Find where the given text appears and provide that cell's center as (X, Y) coordinate. 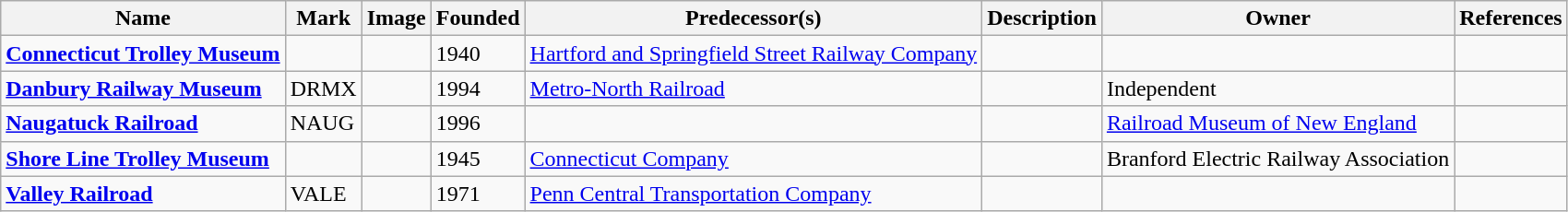
Connecticut Trolley Museum (143, 53)
Image (397, 18)
Penn Central Transportation Company (754, 194)
Founded (478, 18)
Valley Railroad (143, 194)
Railroad Museum of New England (1277, 124)
Branford Electric Railway Association (1277, 159)
DRMX (323, 88)
1994 (478, 88)
Shore Line Trolley Museum (143, 159)
Description (1042, 18)
Danbury Railway Museum (143, 88)
VALE (323, 194)
Mark (323, 18)
Naugatuck Railroad (143, 124)
NAUG (323, 124)
References (1511, 18)
1971 (478, 194)
Independent (1277, 88)
1940 (478, 53)
1996 (478, 124)
1945 (478, 159)
Hartford and Springfield Street Railway Company (754, 53)
Owner (1277, 18)
Predecessor(s) (754, 18)
Metro-North Railroad (754, 88)
Name (143, 18)
Connecticut Company (754, 159)
